Pinpoint the cell where the given text exists, returning its [x, y] midpoint coordinate. 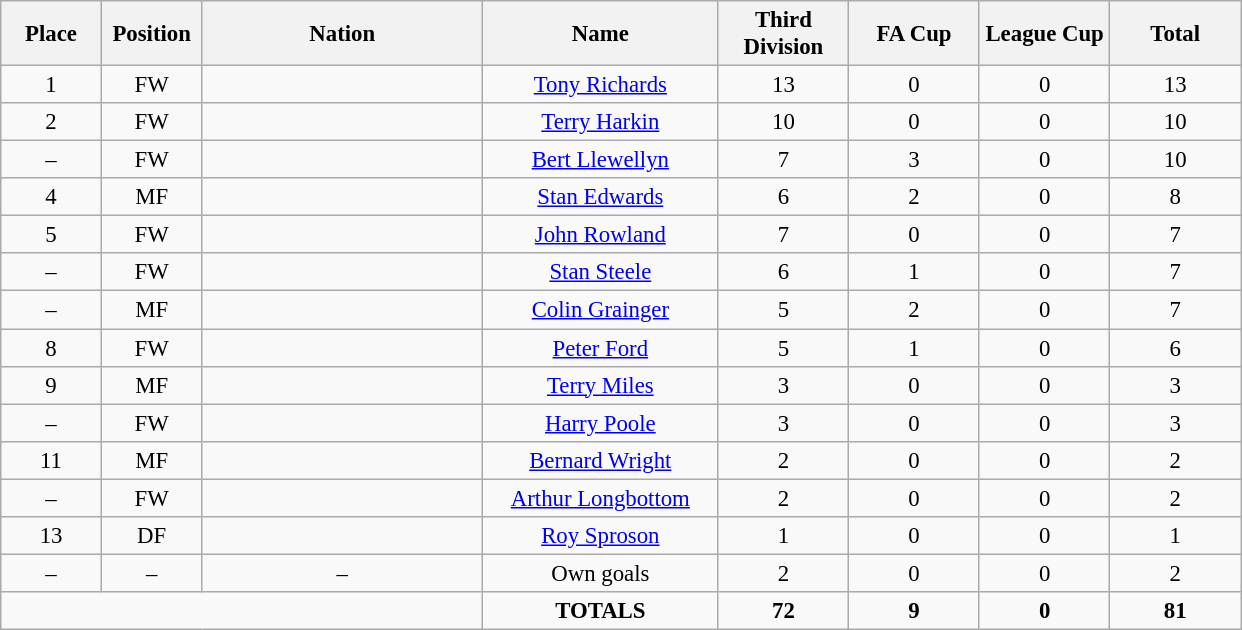
Colin Grainger [601, 310]
Nation [342, 34]
Name [601, 34]
FA Cup [914, 34]
League Cup [1044, 34]
Place [52, 34]
Stan Steele [601, 273]
Arthur Longbottom [601, 498]
Bernard Wright [601, 460]
Stan Edwards [601, 197]
Tony Richards [601, 85]
Peter Ford [601, 348]
Harry Poole [601, 423]
4 [52, 197]
TOTALS [601, 611]
11 [52, 460]
Bert Llewellyn [601, 160]
John Rowland [601, 235]
Total [1176, 34]
Position [152, 34]
Roy Sproson [601, 536]
Own goals [601, 573]
Third Division [784, 34]
Terry Harkin [601, 122]
72 [784, 611]
DF [152, 536]
Terry Miles [601, 385]
81 [1176, 611]
